Detect which cell encompasses the target text, then output its (X, Y) center coordinate. 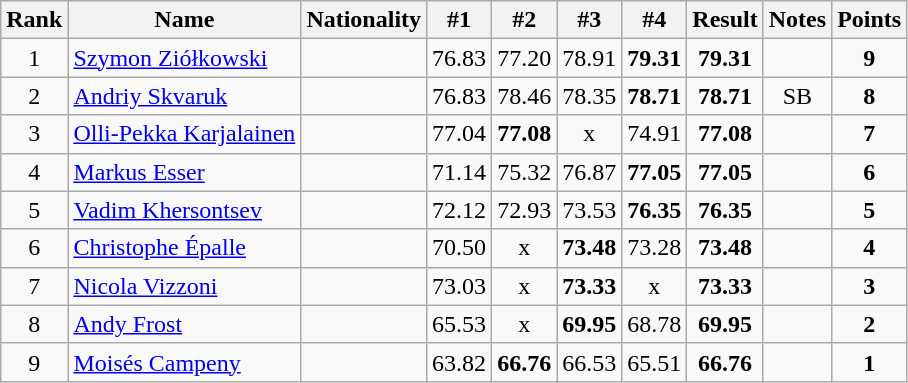
63.82 (460, 362)
65.53 (460, 324)
SB (797, 96)
70.50 (460, 248)
73.53 (590, 210)
Andriy Skvaruk (184, 96)
77.20 (524, 58)
75.32 (524, 172)
#1 (460, 20)
Moisés Campeny (184, 362)
Rank (34, 20)
Markus Esser (184, 172)
73.03 (460, 286)
77.04 (460, 134)
76.87 (590, 172)
Olli-Pekka Karjalainen (184, 134)
72.93 (524, 210)
Vadim Khersontsev (184, 210)
78.35 (590, 96)
Notes (797, 20)
Szymon Ziółkowski (184, 58)
Name (184, 20)
71.14 (460, 172)
73.28 (654, 248)
72.12 (460, 210)
65.51 (654, 362)
#3 (590, 20)
Andy Frost (184, 324)
78.91 (590, 58)
66.53 (590, 362)
Result (725, 20)
Nationality (364, 20)
Christophe Épalle (184, 248)
Points (870, 20)
#2 (524, 20)
78.46 (524, 96)
Nicola Vizzoni (184, 286)
74.91 (654, 134)
#4 (654, 20)
68.78 (654, 324)
